Output the [X, Y] coordinate of the center of the cell containing the given text.  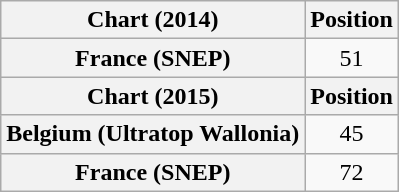
Chart (2014) [153, 20]
Belgium (Ultratop Wallonia) [153, 134]
45 [352, 134]
Chart (2015) [153, 96]
72 [352, 172]
51 [352, 58]
